Detect which cell encompasses the target text, then output its [x, y] center coordinate. 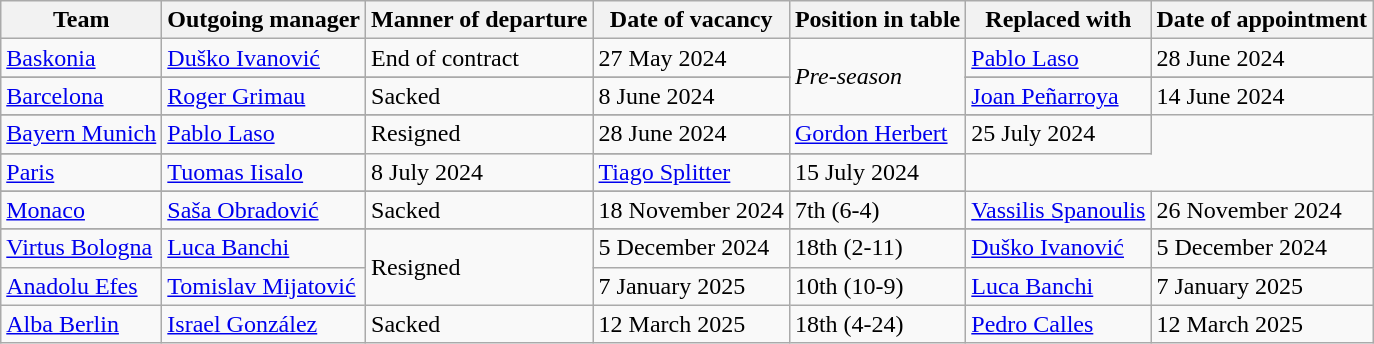
Team [82, 20]
18 November 2024 [691, 210]
18th (2-11) [877, 248]
End of contract [480, 58]
Virtus Bologna [82, 248]
18th (4-24) [877, 324]
26 November 2024 [1262, 210]
Outgoing manager [264, 20]
Position in table [877, 20]
Barcelona [82, 96]
Date of vacancy [691, 20]
Gordon Herbert [877, 134]
Roger Grimau [264, 96]
8 July 2024 [480, 172]
15 July 2024 [877, 172]
27 May 2024 [691, 58]
Alba Berlin [82, 324]
14 June 2024 [1262, 96]
Manner of departure [480, 20]
7th (6-4) [877, 210]
Saša Obradović [264, 210]
Pre-season [877, 77]
Vassilis Spanoulis [1058, 210]
Joan Peñarroya [1058, 96]
Baskonia [82, 58]
Tiago Splitter [691, 172]
10th (10-9) [877, 286]
Replaced with [1058, 20]
Bayern Munich [82, 134]
Date of appointment [1262, 20]
Tuomas Iisalo [264, 172]
Pedro Calles [1058, 324]
Tomislav Mijatović [264, 286]
Paris [82, 172]
8 June 2024 [691, 96]
Israel González [264, 324]
25 July 2024 [1058, 134]
Monaco [82, 210]
Anadolu Efes [82, 286]
